Identify which cell holds the provided text, then report its (x, y) central coordinate. 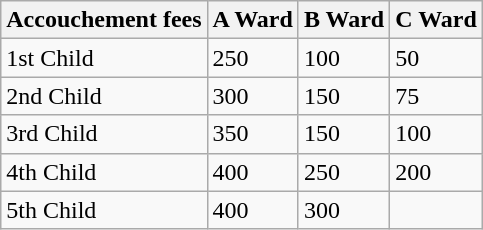
Accouchement fees (104, 20)
B Ward (344, 20)
5th Child (104, 210)
2nd Child (104, 96)
350 (252, 134)
A Ward (252, 20)
75 (436, 96)
50 (436, 58)
1st Child (104, 58)
C Ward (436, 20)
4th Child (104, 172)
3rd Child (104, 134)
200 (436, 172)
